From the cell containing the given text, extract its center point as [X, Y] coordinate. 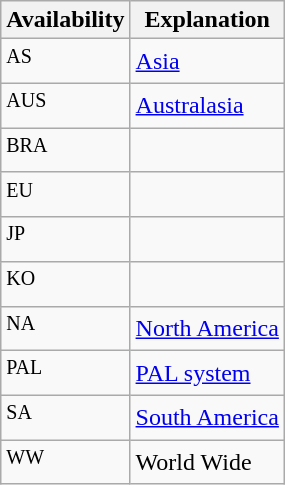
PAL system [207, 374]
Explanation [207, 20]
PAL [66, 374]
Availability [66, 20]
Australasia [207, 106]
North America [207, 328]
EU [66, 194]
NA [66, 328]
WW [66, 462]
JP [66, 240]
World Wide [207, 462]
Asia [207, 62]
South America [207, 418]
AS [66, 62]
KO [66, 284]
BRA [66, 150]
SA [66, 418]
AUS [66, 106]
